Return (X, Y) of the center of cell containing provided text 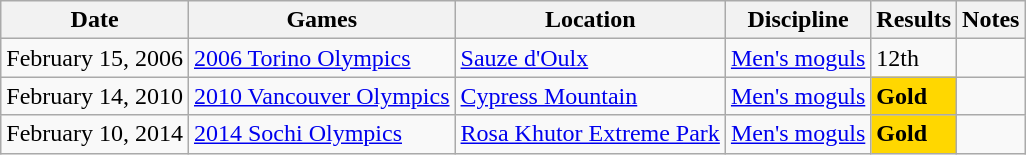
February 14, 2010 (95, 96)
2010 Vancouver Olympics (322, 96)
Games (322, 20)
February 15, 2006 (95, 58)
2014 Sochi Olympics (322, 134)
Results (914, 20)
February 10, 2014 (95, 134)
12th (914, 58)
2006 Torino Olympics (322, 58)
Location (590, 20)
Discipline (798, 20)
Rosa Khutor Extreme Park (590, 134)
Notes (991, 20)
Date (95, 20)
Cypress Mountain (590, 96)
Sauze d'Oulx (590, 58)
